Detect which cell encompasses the target text, then output its [x, y] center coordinate. 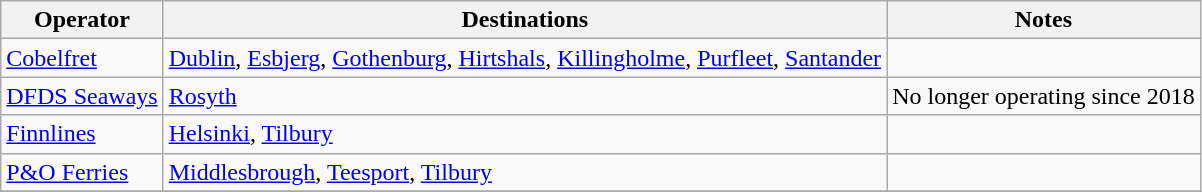
Operator [82, 20]
DFDS Seaways [82, 96]
Destinations [524, 20]
Dublin, Esbjerg, Gothenburg, Hirtshals, Killingholme, Purfleet, Santander [524, 58]
Rosyth [524, 96]
Helsinki, Tilbury [524, 134]
P&O Ferries [82, 172]
Middlesbrough, Teesport, Tilbury [524, 172]
Cobelfret [82, 58]
No longer operating since 2018 [1044, 96]
Finnlines [82, 134]
Notes [1044, 20]
